Pinpoint the cell where the given text exists, returning its [X, Y] midpoint coordinate. 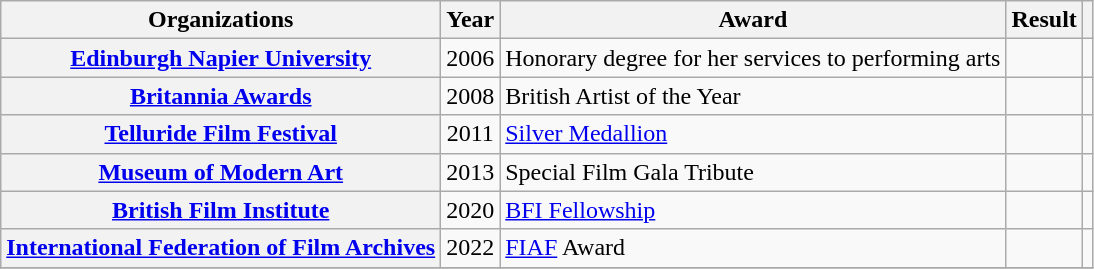
Result [1044, 20]
2006 [470, 58]
2011 [470, 134]
International Federation of Film Archives [221, 248]
Special Film Gala Tribute [753, 172]
Year [470, 20]
2013 [470, 172]
Britannia Awards [221, 96]
BFI Fellowship [753, 210]
FIAF Award [753, 248]
Organizations [221, 20]
Honorary degree for her services to performing arts [753, 58]
Edinburgh Napier University [221, 58]
2022 [470, 248]
Award [753, 20]
British Artist of the Year [753, 96]
Silver Medallion [753, 134]
2008 [470, 96]
Museum of Modern Art [221, 172]
2020 [470, 210]
British Film Institute [221, 210]
Telluride Film Festival [221, 134]
